Pinpoint the cell where the given text exists, returning its (X, Y) midpoint coordinate. 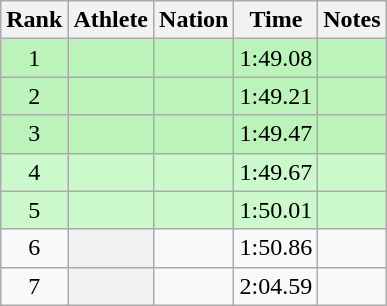
6 (34, 248)
7 (34, 286)
1:49.47 (276, 134)
2:04.59 (276, 286)
4 (34, 172)
Athlete (111, 20)
3 (34, 134)
Time (276, 20)
5 (34, 210)
1:49.08 (276, 58)
1:49.21 (276, 96)
Notes (352, 20)
1:50.01 (276, 210)
1 (34, 58)
1:50.86 (276, 248)
Nation (194, 20)
1:49.67 (276, 172)
2 (34, 96)
Rank (34, 20)
